From the cell containing the given text, extract its center point as [x, y] coordinate. 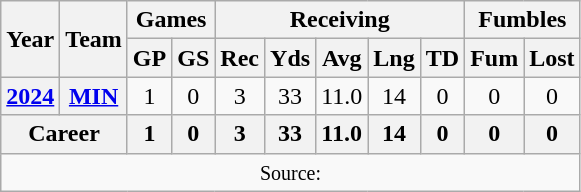
Lost [552, 58]
MIN [94, 96]
Year [30, 39]
Career [64, 134]
Fum [494, 58]
Team [94, 39]
Lng [394, 58]
Source: [290, 172]
TD [442, 58]
Yds [290, 58]
2024 [30, 96]
Games [170, 20]
Receiving [340, 20]
Fumbles [522, 20]
Rec [240, 58]
GS [194, 58]
GP [149, 58]
Avg [342, 58]
